From the cell containing the given text, extract its center point as [X, Y] coordinate. 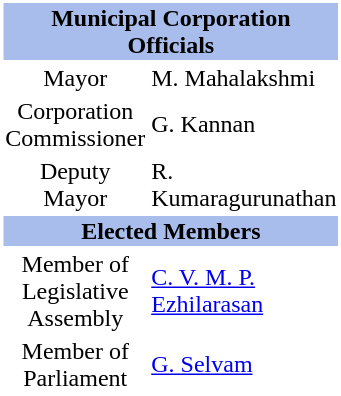
M. Mahalakshmi [244, 78]
Member of Parliament [76, 364]
Deputy Mayor [76, 184]
Member of Legislative Assembly [76, 291]
Municipal Corporation Officials [171, 32]
Mayor [76, 78]
Elected Members [171, 231]
C. V. M. P. Ezhilarasan [244, 291]
G. Kannan [244, 124]
R. Kumaragurunathan [244, 184]
Corporation Commissioner [76, 124]
G. Selvam [244, 364]
